Scan for the cell matching the given text and deliver its (X, Y) coordinate at center. 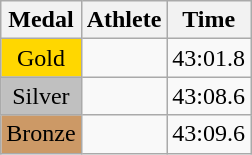
43:09.6 (209, 134)
43:01.8 (209, 58)
Bronze (41, 134)
Athlete (124, 20)
Medal (41, 20)
Gold (41, 58)
Time (209, 20)
43:08.6 (209, 96)
Silver (41, 96)
